From the cell containing the given text, extract its center point as [X, Y] coordinate. 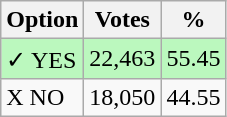
55.45 [194, 59]
✓ YES [42, 59]
Votes [122, 20]
22,463 [122, 59]
44.55 [194, 97]
% [194, 20]
Option [42, 20]
X NO [42, 97]
18,050 [122, 97]
